Capture the cell that displays the provided text and extract its [X, Y] central coordinate. 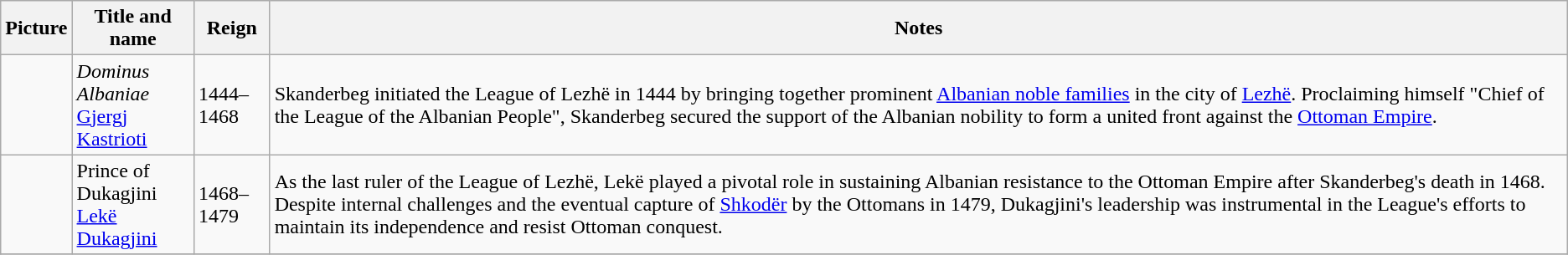
Dominus AlbaniaeGjergj Kastrioti [132, 105]
Notes [918, 28]
Prince of DukagjiniLekë Dukagjini [132, 204]
Picture [37, 28]
Title and name [132, 28]
1444–1468 [231, 105]
Reign [231, 28]
1468–1479 [231, 204]
